Return (X, Y) of the center of cell containing provided text 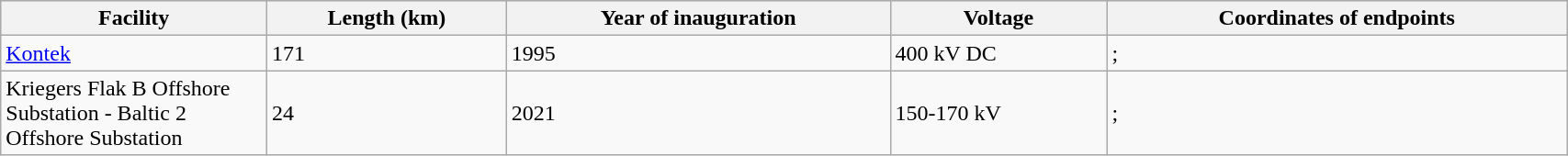
Year of inauguration (698, 18)
1995 (698, 53)
Kriegers Flak B Offshore Substation - Baltic 2 Offshore Substation (134, 113)
24 (388, 113)
400 kV DC (998, 53)
150-170 kV (998, 113)
Voltage (998, 18)
Kontek (134, 53)
Length (km) (388, 18)
171 (388, 53)
Facility (134, 18)
Coordinates of endpoints (1337, 18)
2021 (698, 113)
